From the cell containing the given text, extract its center point as (X, Y) coordinate. 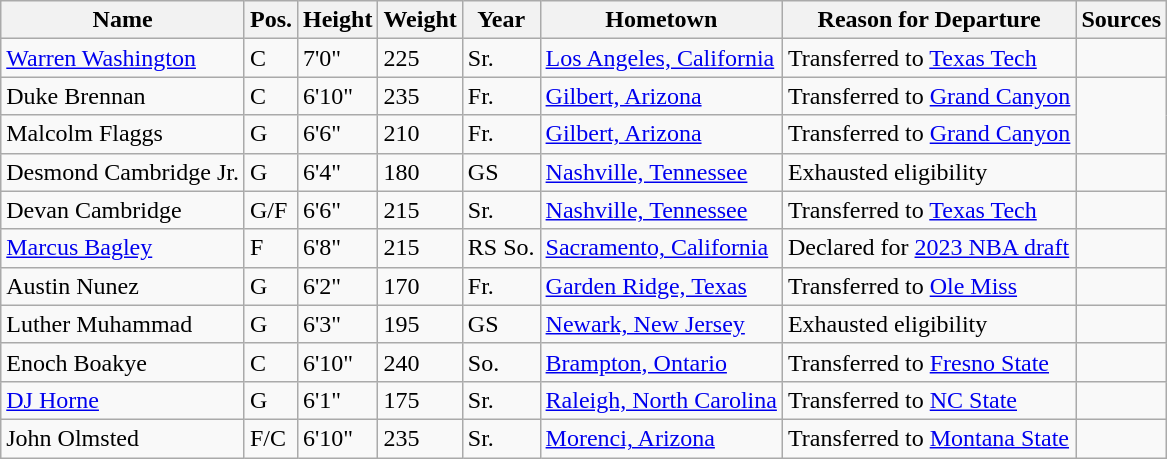
Sources (1122, 20)
John Olmsted (123, 438)
Weight (420, 20)
DJ Horne (123, 400)
6'8" (338, 248)
180 (420, 172)
6'1" (338, 400)
Austin Nunez (123, 286)
Duke Brennan (123, 96)
Sacramento, California (661, 248)
Devan Cambridge (123, 210)
Newark, New Jersey (661, 324)
Year (501, 20)
F (270, 248)
7'0" (338, 58)
6'3" (338, 324)
Luther Muhammad (123, 324)
Marcus Bagley (123, 248)
Transferred to NC State (928, 400)
195 (420, 324)
Malcolm Flaggs (123, 134)
Pos. (270, 20)
RS So. (501, 248)
Transferred to Montana State (928, 438)
210 (420, 134)
Enoch Boakye (123, 362)
Desmond Cambridge Jr. (123, 172)
G/F (270, 210)
Height (338, 20)
So. (501, 362)
Hometown (661, 20)
6'2" (338, 286)
Transferred to Fresno State (928, 362)
Transferred to Ole Miss (928, 286)
Los Angeles, California (661, 58)
Raleigh, North Carolina (661, 400)
Reason for Departure (928, 20)
170 (420, 286)
Brampton, Ontario (661, 362)
240 (420, 362)
Name (123, 20)
225 (420, 58)
175 (420, 400)
Warren Washington (123, 58)
Declared for 2023 NBA draft (928, 248)
Morenci, Arizona (661, 438)
F/C (270, 438)
Garden Ridge, Texas (661, 286)
6'4" (338, 172)
